Provide the [X, Y] coordinate of the cell's center where the given text is located.  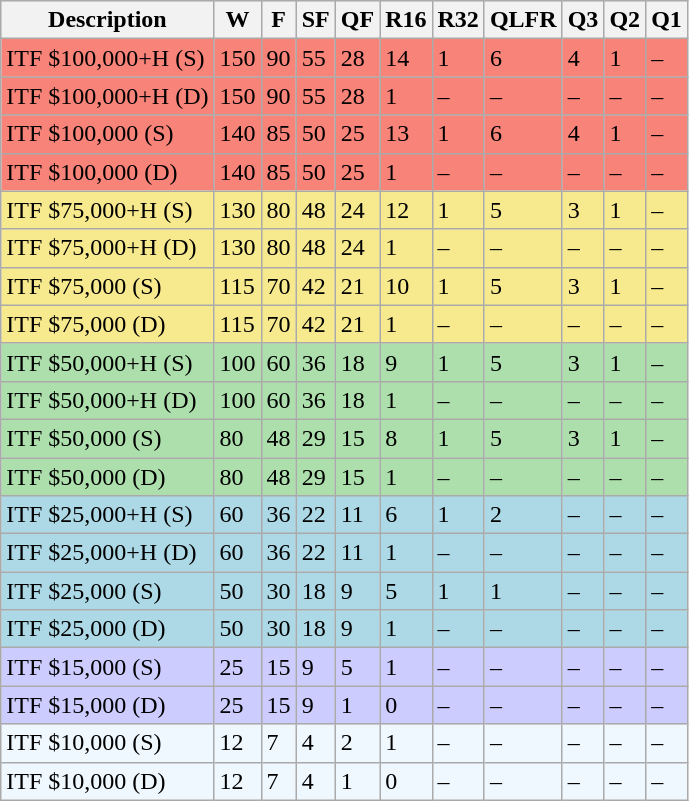
ITF $10,000 (D) [108, 781]
ITF $25,000 (D) [108, 629]
ITF $75,000 (D) [108, 324]
Description [108, 20]
QLFR [523, 20]
Q3 [583, 20]
10 [406, 286]
ITF $50,000+H (S) [108, 362]
SF [316, 20]
Q1 [667, 20]
W [238, 20]
ITF $100,000+H (S) [108, 58]
8 [406, 438]
ITF $50,000 (D) [108, 477]
ITF $15,000 (D) [108, 705]
ITF $75,000+H (D) [108, 248]
ITF $50,000 (S) [108, 438]
R16 [406, 20]
ITF $100,000 (S) [108, 134]
Q2 [625, 20]
ITF $15,000 (S) [108, 667]
14 [406, 58]
ITF $50,000+H (D) [108, 400]
ITF $100,000 (D) [108, 172]
F [278, 20]
ITF $75,000+H (S) [108, 210]
ITF $10,000 (S) [108, 743]
ITF $25,000+H (D) [108, 553]
ITF $75,000 (S) [108, 286]
13 [406, 134]
QF [357, 20]
ITF $100,000+H (D) [108, 96]
R32 [458, 20]
ITF $25,000 (S) [108, 591]
ITF $25,000+H (S) [108, 515]
